Identify which cell holds the provided text, then report its [X, Y] central coordinate. 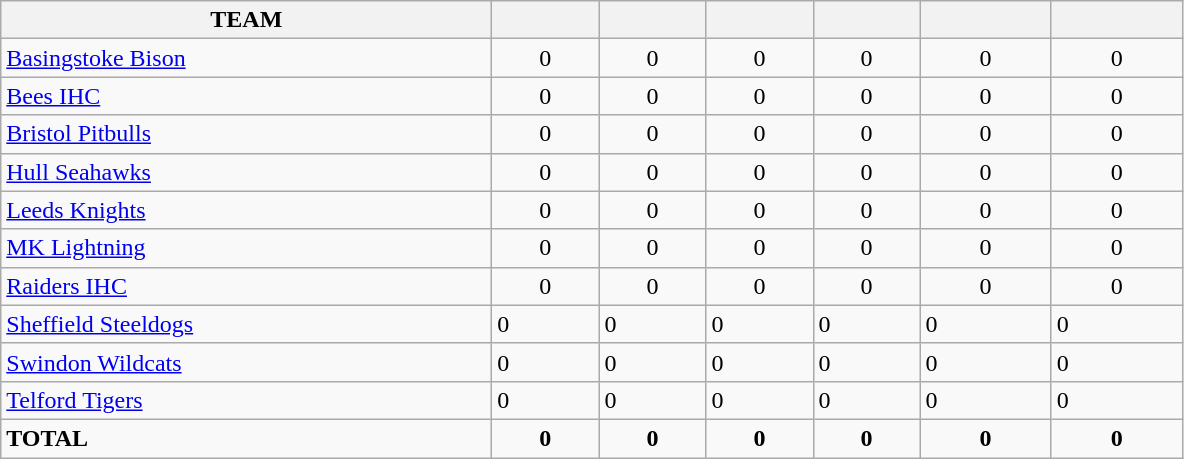
Basingstoke Bison [246, 58]
MK Lightning [246, 248]
Swindon Wildcats [246, 362]
Bees IHC [246, 96]
Raiders IHC [246, 286]
Leeds Knights [246, 210]
TEAM [246, 20]
Hull Seahawks [246, 172]
Bristol Pitbulls [246, 134]
TOTAL [246, 438]
Sheffield Steeldogs [246, 324]
Telford Tigers [246, 400]
